Capture the cell that displays the provided text and extract its (x, y) central coordinate. 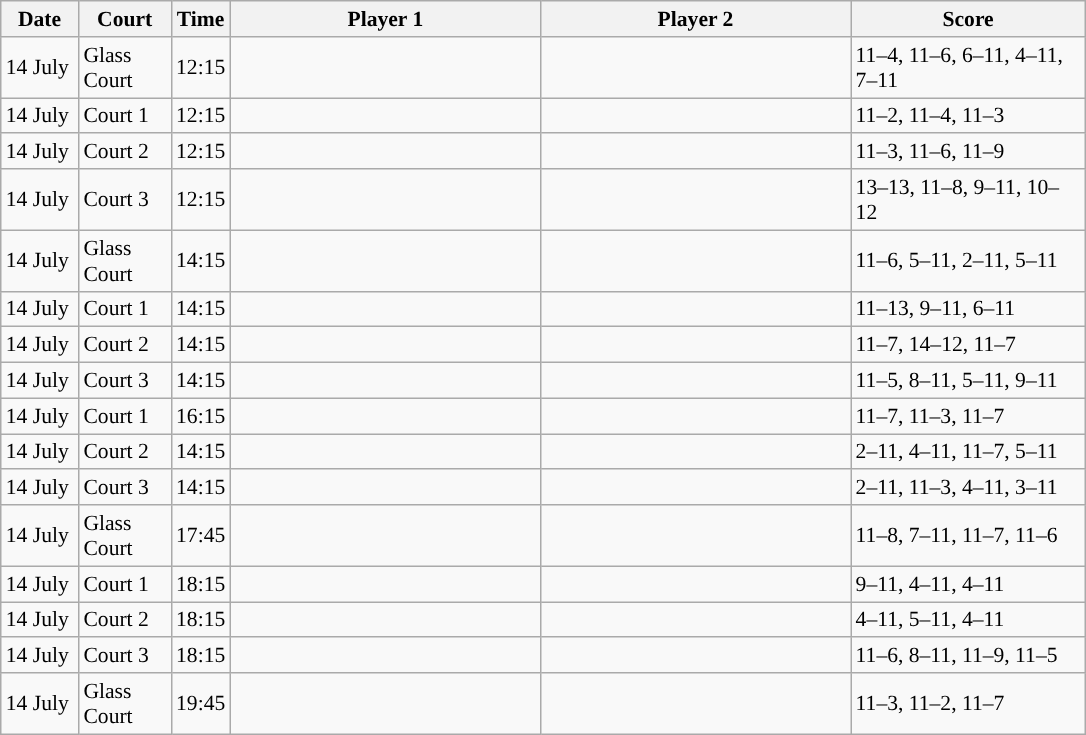
11–6, 8–11, 11–9, 11–5 (968, 656)
11–5, 8–11, 5–11, 9–11 (968, 381)
9–11, 4–11, 4–11 (968, 584)
4–11, 5–11, 4–11 (968, 620)
11–8, 7–11, 11–7, 11–6 (968, 536)
2–11, 11–3, 4–11, 3–11 (968, 488)
11–4, 11–6, 6–11, 4–11, 7–11 (968, 68)
11–3, 11–6, 11–9 (968, 152)
19:45 (200, 704)
2–11, 4–11, 11–7, 5–11 (968, 452)
11–3, 11–2, 11–7 (968, 704)
11–13, 9–11, 6–11 (968, 309)
11–2, 11–4, 11–3 (968, 116)
17:45 (200, 536)
11–6, 5–11, 2–11, 5–11 (968, 260)
11–7, 11–3, 11–7 (968, 416)
Player 2 (695, 19)
16:15 (200, 416)
Court (124, 19)
13–13, 11–8, 9–11, 10–12 (968, 200)
Time (200, 19)
Date (40, 19)
Player 1 (385, 19)
Score (968, 19)
11–7, 14–12, 11–7 (968, 345)
